Determine the [X, Y] coordinate at the center of the cell enclosing the given text.  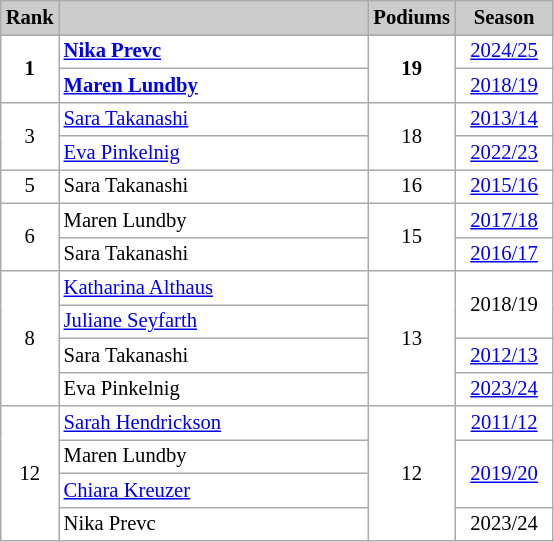
Juliane Seyfarth [214, 321]
Season [504, 17]
2015/16 [504, 186]
15 [412, 237]
19 [412, 68]
2013/14 [504, 119]
2012/13 [504, 355]
2022/23 [504, 153]
8 [30, 338]
Katharina Althaus [214, 287]
16 [412, 186]
Chiara Kreuzer [214, 490]
2017/18 [504, 220]
Podiums [412, 17]
Rank [30, 17]
3 [30, 136]
2016/17 [504, 254]
5 [30, 186]
1 [30, 68]
Sarah Hendrickson [214, 423]
6 [30, 237]
13 [412, 338]
2019/20 [504, 473]
2011/12 [504, 423]
18 [412, 136]
2024/25 [504, 51]
